Pinpoint the cell where the given text exists, returning its [X, Y] midpoint coordinate. 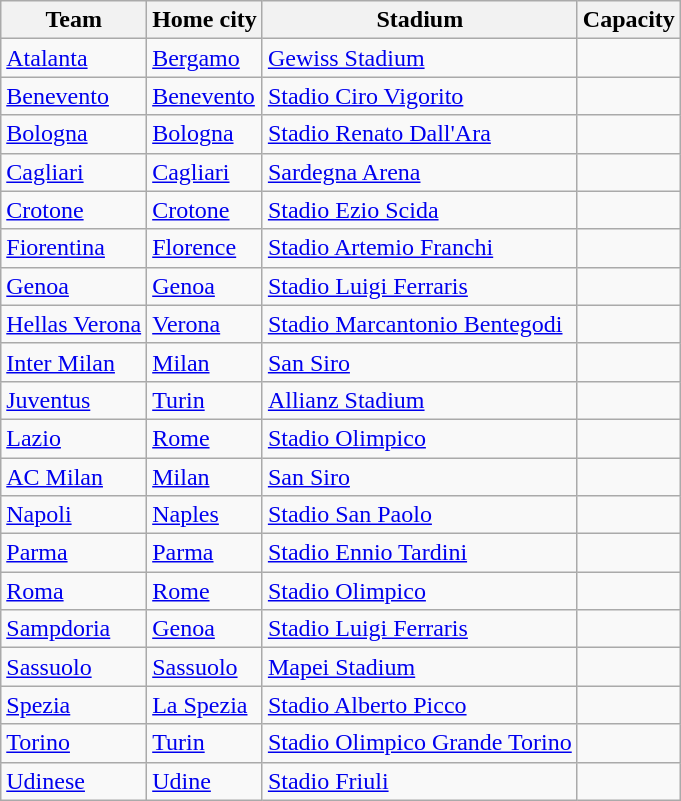
Stadio Renato Dall'Ara [420, 134]
Stadio Ennio Tardini [420, 553]
Bergamo [205, 58]
Verona [205, 324]
Gewiss Stadium [420, 58]
Stadio Olimpico Grande Torino [420, 743]
Udine [205, 781]
Home city [205, 20]
Stadio Marcantonio Bentegodi [420, 324]
Stadio Ezio Scida [420, 210]
Stadio Alberto Picco [420, 705]
Stadio Artemio Franchi [420, 248]
Florence [205, 248]
Sardegna Arena [420, 172]
La Spezia [205, 705]
Mapei Stadium [420, 667]
Roma [74, 591]
Capacity [628, 20]
Naples [205, 515]
Sampdoria [74, 629]
Udinese [74, 781]
Hellas Verona [74, 324]
Stadio Ciro Vigorito [420, 96]
Team [74, 20]
Inter Milan [74, 362]
Stadio San Paolo [420, 515]
Juventus [74, 400]
Napoli [74, 515]
Stadio Friuli [420, 781]
Allianz Stadium [420, 400]
Atalanta [74, 58]
Spezia [74, 705]
AC Milan [74, 477]
Stadium [420, 20]
Torino [74, 743]
Lazio [74, 438]
Fiorentina [74, 248]
